For the text-containing cell, return its midpoint in [x, y] coordinate format. 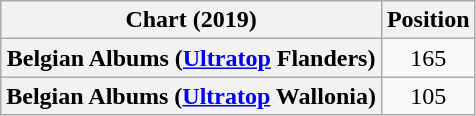
105 [428, 96]
Chart (2019) [192, 20]
165 [428, 58]
Belgian Albums (Ultratop Wallonia) [192, 96]
Belgian Albums (Ultratop Flanders) [192, 58]
Position [428, 20]
